Identify which cell holds the provided text, then report its (x, y) central coordinate. 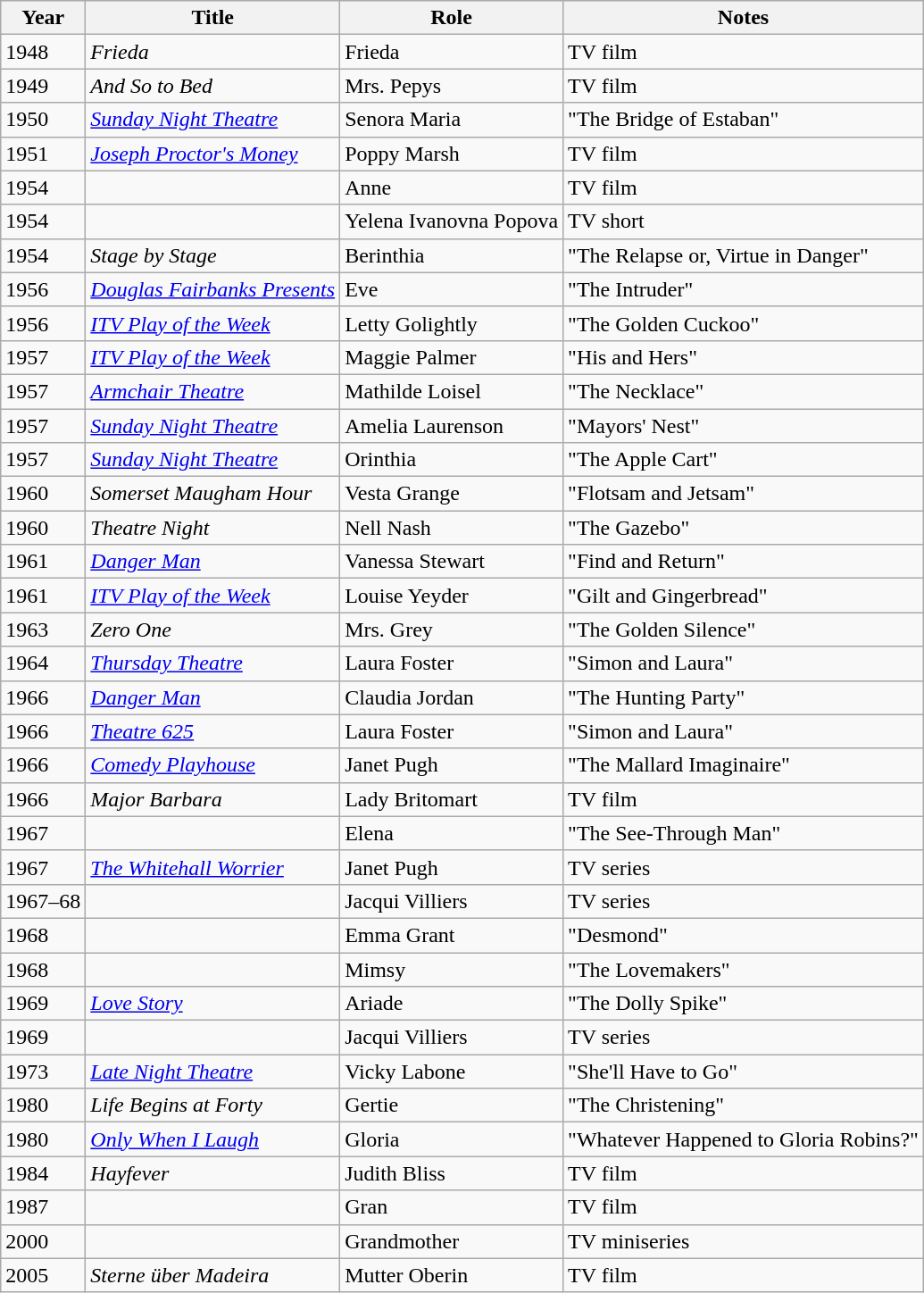
Zero One (212, 630)
"His and Hers" (744, 357)
Late Night Theatre (212, 1072)
Judith Bliss (452, 1173)
TV short (744, 221)
"The Lovemakers" (744, 969)
Mimsy (452, 969)
1973 (43, 1072)
Notes (744, 18)
Nell Nash (452, 528)
Theatre 625 (212, 731)
"The Christening" (744, 1105)
Love Story (212, 1004)
Amelia Laurenson (452, 426)
"The Mallard Imaginaire" (744, 765)
Orinthia (452, 460)
2000 (43, 1241)
Grandmother (452, 1241)
Vanessa Stewart (452, 562)
Thursday Theatre (212, 663)
Year (43, 18)
TV miniseries (744, 1241)
Anne (452, 188)
"Gilt and Gingerbread" (744, 596)
Maggie Palmer (452, 357)
Major Barbara (212, 799)
"She'll Have to Go" (744, 1072)
1963 (43, 630)
And So to Bed (212, 86)
Poppy Marsh (452, 154)
"The Apple Cart" (744, 460)
Elena (452, 833)
1984 (43, 1173)
Somerset Maugham Hour (212, 494)
1950 (43, 120)
Only When I Laugh (212, 1139)
"Whatever Happened to Gloria Robins?" (744, 1139)
Eve (452, 289)
"The Hunting Party" (744, 697)
1964 (43, 663)
1949 (43, 86)
Gertie (452, 1105)
The Whitehall Worrier (212, 867)
Lady Britomart (452, 799)
Vicky Labone (452, 1072)
Vesta Grange (452, 494)
Gloria (452, 1139)
"The Dolly Spike" (744, 1004)
Yelena Ivanovna Popova (452, 221)
Comedy Playhouse (212, 765)
Mrs. Grey (452, 630)
Life Begins at Forty (212, 1105)
Mrs. Pepys (452, 86)
Sterne über Madeira (212, 1275)
1951 (43, 154)
Douglas Fairbanks Presents (212, 289)
"Flotsam and Jetsam" (744, 494)
"The Intruder" (744, 289)
"The Relapse or, Virtue in Danger" (744, 255)
"The Bridge of Estaban" (744, 120)
Louise Yeyder (452, 596)
1948 (43, 52)
Gran (452, 1207)
1987 (43, 1207)
"The Golden Cuckoo" (744, 323)
"Desmond" (744, 935)
Letty Golightly (452, 323)
Joseph Proctor's Money (212, 154)
Emma Grant (452, 935)
2005 (43, 1275)
Role (452, 18)
"The Golden Silence" (744, 630)
Claudia Jordan (452, 697)
Stage by Stage (212, 255)
1967–68 (43, 901)
Ariade (452, 1004)
"The See-Through Man" (744, 833)
Hayfever (212, 1173)
Theatre Night (212, 528)
Mathilde Loisel (452, 391)
"Find and Return" (744, 562)
"The Gazebo" (744, 528)
Berinthia (452, 255)
Armchair Theatre (212, 391)
"The Necklace" (744, 391)
Senora Maria (452, 120)
Mutter Oberin (452, 1275)
Title (212, 18)
"Mayors' Nest" (744, 426)
